Detect which cell encompasses the target text, then output its [x, y] center coordinate. 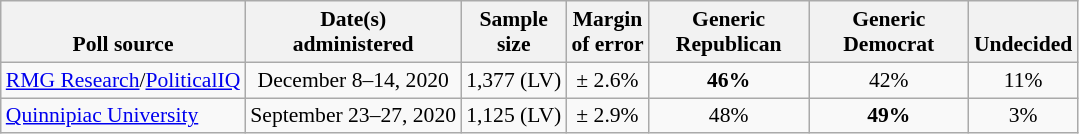
Quinnipiac University [124, 116]
48% [729, 116]
46% [729, 80]
Date(s)administered [353, 32]
42% [889, 80]
GenericRepublican [729, 32]
Poll source [124, 32]
3% [1023, 116]
± 2.6% [607, 80]
11% [1023, 80]
GenericDemocrat [889, 32]
49% [889, 116]
Samplesize [514, 32]
1,377 (LV) [514, 80]
1,125 (LV) [514, 116]
Marginof error [607, 32]
Undecided [1023, 32]
December 8–14, 2020 [353, 80]
± 2.9% [607, 116]
RMG Research/PoliticalIQ [124, 80]
September 23–27, 2020 [353, 116]
